Pinpoint the cell where the given text exists, returning its [x, y] midpoint coordinate. 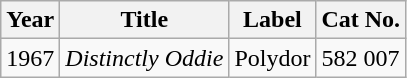
Distinctly Oddie [144, 58]
Polydor [272, 58]
Label [272, 20]
1967 [30, 58]
Year [30, 20]
Cat No. [361, 20]
582 007 [361, 58]
Title [144, 20]
